Locate the cell with the specified text and output its (x, y) center coordinate. 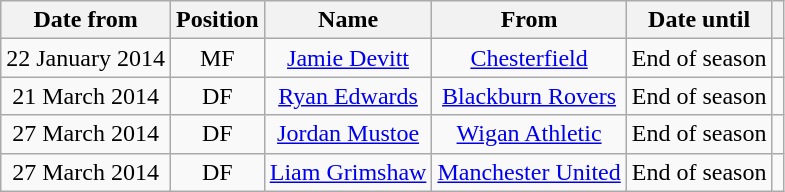
Liam Grimshaw (348, 172)
Position (217, 20)
Wigan Athletic (529, 134)
Jamie Devitt (348, 58)
Date until (699, 20)
Name (348, 20)
Blackburn Rovers (529, 96)
From (529, 20)
Chesterfield (529, 58)
Manchester United (529, 172)
Date from (86, 20)
21 March 2014 (86, 96)
MF (217, 58)
Ryan Edwards (348, 96)
22 January 2014 (86, 58)
Jordan Mustoe (348, 134)
